Provide the (x, y) coordinate of the cell's center where the given text is located.  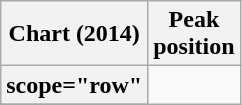
scope="row" (74, 85)
Chart (2014) (74, 34)
Peakposition (194, 34)
